From the cell containing the given text, extract its center point as [x, y] coordinate. 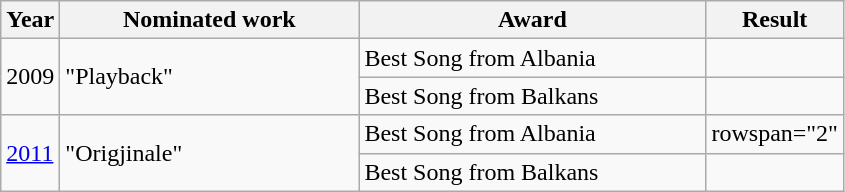
Nominated work [210, 20]
Award [532, 20]
"Origjinale" [210, 153]
rowspan="2" [775, 134]
2009 [30, 77]
Result [775, 20]
Year [30, 20]
2011 [30, 153]
"Playback" [210, 77]
